Scan for the cell matching the given text and deliver its (x, y) coordinate at center. 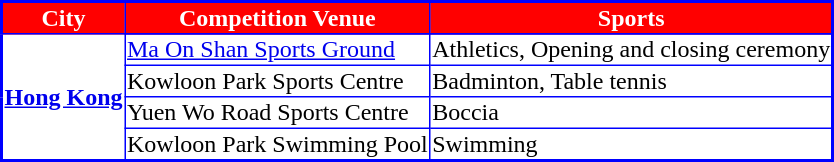
Ma On Shan Sports Ground (278, 50)
Yuen Wo Road Sports Centre (278, 113)
Kowloon Park Sports Centre (278, 81)
Kowloon Park Swimming Pool (278, 144)
City (64, 18)
Badminton, Table tennis (632, 81)
Sports (632, 18)
Boccia (632, 113)
Hong Kong (64, 98)
Swimming (632, 144)
Athletics, Opening and closing ceremony (632, 50)
Competition Venue (278, 18)
